Locate the cell with the specified text and output its [X, Y] center coordinate. 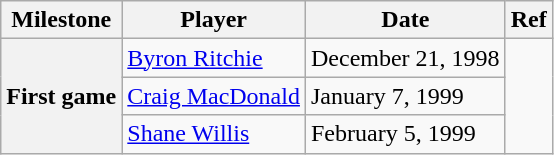
February 5, 1999 [405, 134]
First game [62, 96]
Craig MacDonald [214, 96]
Byron Ritchie [214, 58]
Milestone [62, 20]
Player [214, 20]
January 7, 1999 [405, 96]
December 21, 1998 [405, 58]
Date [405, 20]
Ref [528, 20]
Shane Willis [214, 134]
